Scan for the cell matching the given text and deliver its (X, Y) coordinate at center. 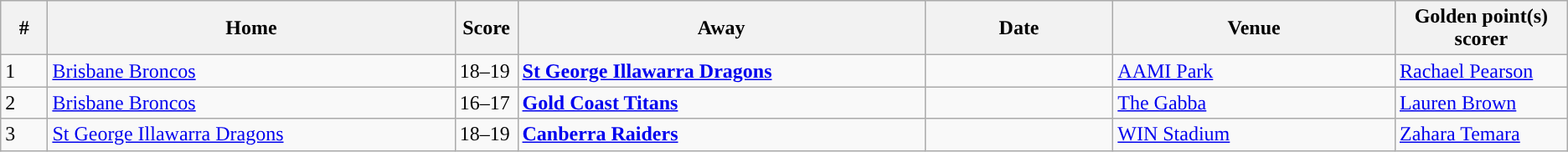
2 (24, 103)
Date (1019, 28)
AAMI Park (1255, 71)
Away (721, 28)
3 (24, 134)
Zahara Temara (1481, 134)
The Gabba (1255, 103)
# (24, 28)
Score (486, 28)
Rachael Pearson (1481, 71)
Home (251, 28)
Lauren Brown (1481, 103)
Canberra Raiders (721, 134)
Venue (1255, 28)
16–17 (486, 103)
Golden point(s) scorer (1481, 28)
1 (24, 71)
Gold Coast Titans (721, 103)
WIN Stadium (1255, 134)
